Scan for the cell matching the given text and deliver its [X, Y] coordinate at center. 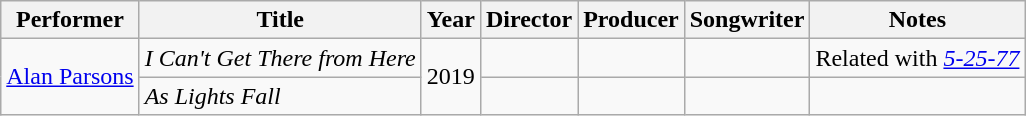
Title [280, 20]
I Can't Get There from Here [280, 58]
As Lights Fall [280, 96]
Producer [632, 20]
2019 [450, 77]
Alan Parsons [70, 77]
Songwriter [747, 20]
Director [528, 20]
Year [450, 20]
Related with 5-25-77 [918, 58]
Notes [918, 20]
Performer [70, 20]
